Locate the cell with the specified text and output its (X, Y) center coordinate. 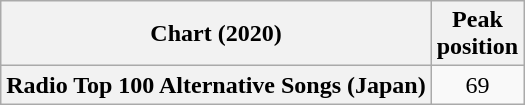
69 (477, 85)
Chart (2020) (216, 34)
Radio Top 100 Alternative Songs (Japan) (216, 85)
Peakposition (477, 34)
